From the cell containing the given text, extract its center point as [X, Y] coordinate. 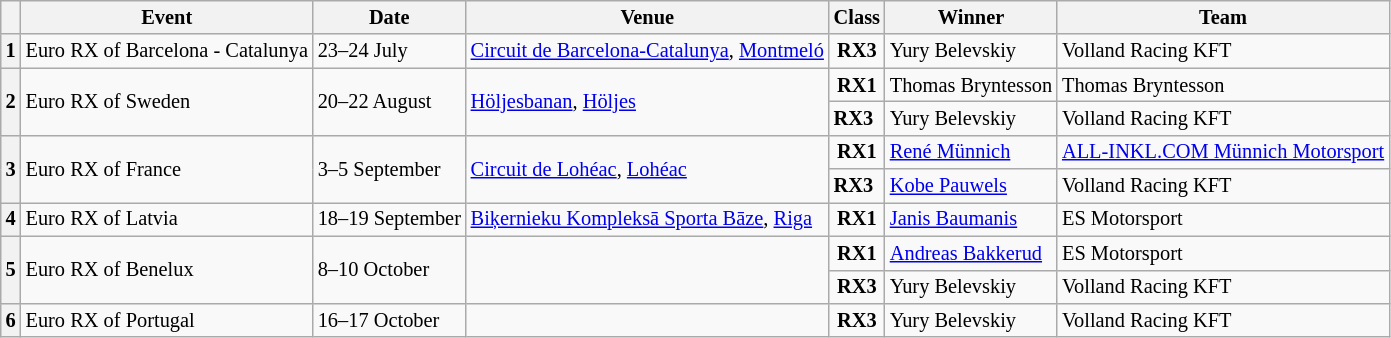
Höljesbanan, Höljes [648, 102]
Euro RX of Portugal [167, 320]
ALL-INKL.COM Münnich Motorsport [1223, 152]
Euro RX of Latvia [167, 219]
5 [11, 270]
Winner [971, 17]
Event [167, 17]
Janis Baumanis [971, 219]
Date [390, 17]
Class [857, 17]
René Münnich [971, 152]
18–19 September [390, 219]
2 [11, 102]
Euro RX of Benelux [167, 270]
Circuit de Lohéac, Lohéac [648, 168]
Euro RX of Sweden [167, 102]
Circuit de Barcelona-Catalunya, Montmeló [648, 51]
23–24 July [390, 51]
4 [11, 219]
Euro RX of Barcelona - Catalunya [167, 51]
3–5 September [390, 168]
Euro RX of France [167, 168]
Biķernieku Kompleksā Sporta Bāze, Riga [648, 219]
20–22 August [390, 102]
Kobe Pauwels [971, 186]
Venue [648, 17]
Team [1223, 17]
6 [11, 320]
1 [11, 51]
3 [11, 168]
8–10 October [390, 270]
16–17 October [390, 320]
Andreas Bakkerud [971, 253]
